Identify which cell holds the provided text, then report its [x, y] central coordinate. 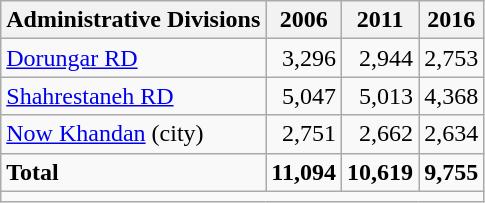
9,755 [452, 172]
11,094 [304, 172]
Administrative Divisions [134, 20]
4,368 [452, 96]
Dorungar RD [134, 58]
10,619 [380, 172]
2,634 [452, 134]
2,751 [304, 134]
2011 [380, 20]
2016 [452, 20]
Total [134, 172]
5,047 [304, 96]
2,753 [452, 58]
2,944 [380, 58]
3,296 [304, 58]
Shahrestaneh RD [134, 96]
5,013 [380, 96]
2,662 [380, 134]
Now Khandan (city) [134, 134]
2006 [304, 20]
